Return [x, y] of the center of cell containing provided text 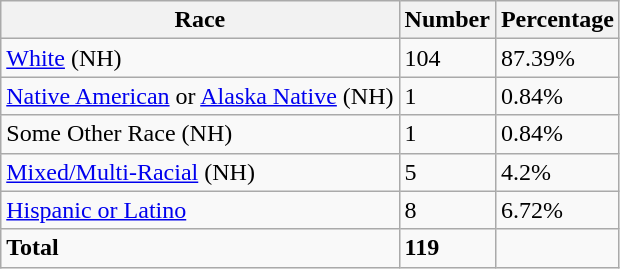
104 [447, 58]
6.72% [557, 210]
8 [447, 210]
Some Other Race (NH) [200, 134]
119 [447, 248]
Total [200, 248]
87.39% [557, 58]
Number [447, 20]
Percentage [557, 20]
Hispanic or Latino [200, 210]
4.2% [557, 172]
Native American or Alaska Native (NH) [200, 96]
5 [447, 172]
Mixed/Multi-Racial (NH) [200, 172]
White (NH) [200, 58]
Race [200, 20]
